Find where the given text appears and provide that cell's center as (X, Y) coordinate. 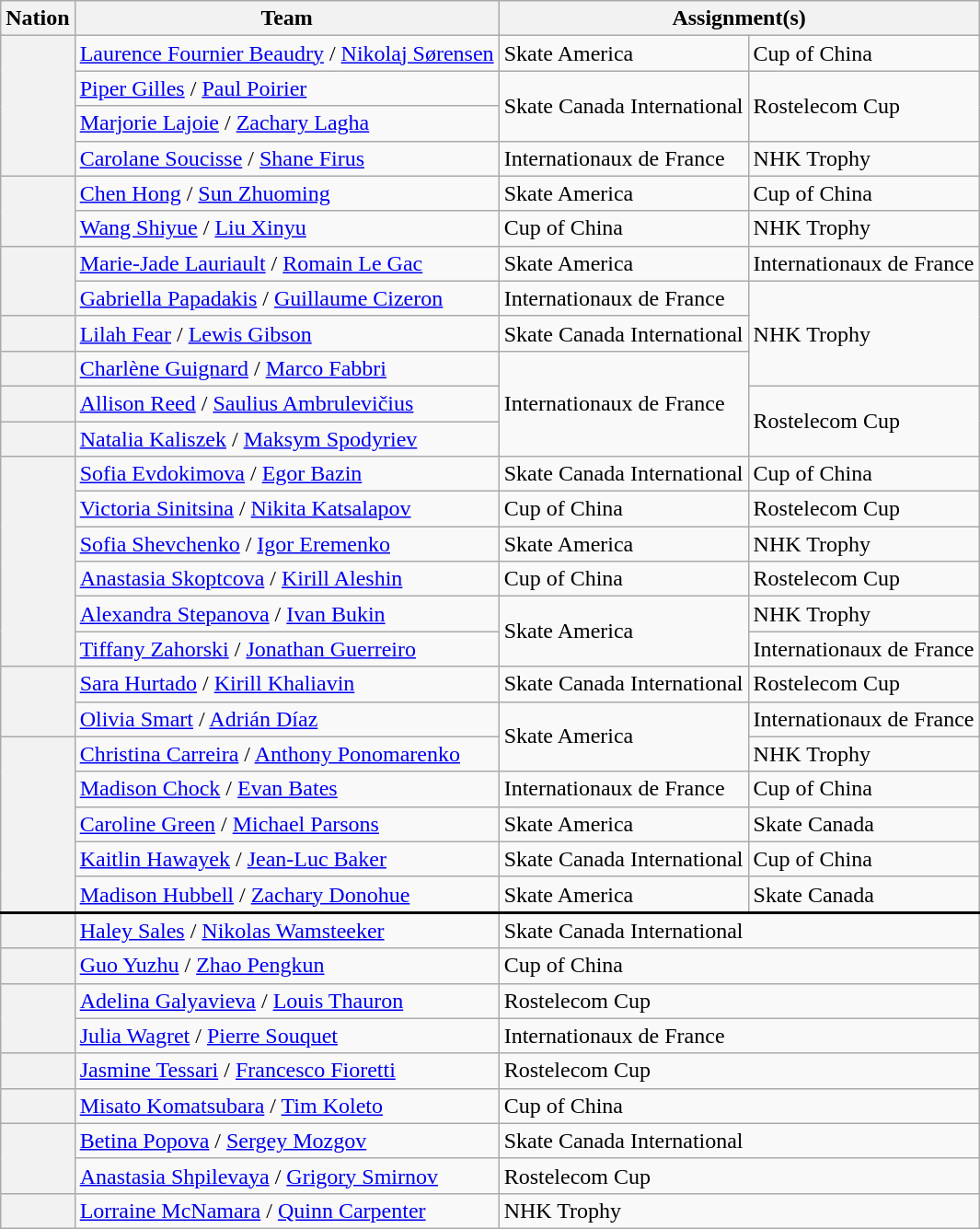
Jasmine Tessari / Francesco Fioretti (287, 1071)
Alexandra Stepanova / Ivan Bukin (287, 614)
Sofia Shevchenko / Igor Eremenko (287, 544)
Victoria Sinitsina / Nikita Katsalapov (287, 509)
Madison Hubbell / Zachary Donohue (287, 895)
Team (287, 18)
Haley Sales / Nikolas Wamsteeker (287, 930)
Kaitlin Hawayek / Jean-Luc Baker (287, 859)
Marie-Jade Lauriault / Romain Le Gac (287, 263)
Lilah Fear / Lewis Gibson (287, 333)
Assignment(s) (739, 18)
Anastasia Skoptcova / Kirill Aleshin (287, 579)
Allison Reed / Saulius Ambrulevičius (287, 403)
Caroline Green / Michael Parsons (287, 824)
Guo Yuzhu / Zhao Pengkun (287, 966)
Olivia Smart / Adrián Díaz (287, 719)
Christina Carreira / Anthony Ponomarenko (287, 754)
Nation (38, 18)
Lorraine McNamara / Quinn Carpenter (287, 1211)
Laurence Fournier Beaudry / Nikolaj Sørensen (287, 53)
Madison Chock / Evan Bates (287, 789)
Julia Wagret / Pierre Souquet (287, 1036)
Betina Popova / Sergey Mozgov (287, 1141)
Gabriella Papadakis / Guillaume Cizeron (287, 298)
Marjorie Lajoie / Zachary Lagha (287, 123)
Wang Shiyue / Liu Xinyu (287, 228)
Sofia Evdokimova / Egor Bazin (287, 474)
Tiffany Zahorski / Jonathan Guerreiro (287, 649)
Piper Gilles / Paul Poirier (287, 88)
Misato Komatsubara / Tim Koleto (287, 1106)
Chen Hong / Sun Zhuoming (287, 193)
Charlène Guignard / Marco Fabbri (287, 368)
Natalia Kaliszek / Maksym Spodyriev (287, 439)
Adelina Galyavieva / Louis Thauron (287, 1001)
Anastasia Shpilevaya / Grigory Smirnov (287, 1176)
Sara Hurtado / Kirill Khaliavin (287, 684)
Carolane Soucisse / Shane Firus (287, 158)
